Output the [X, Y] coordinate of the center of the cell containing the given text.  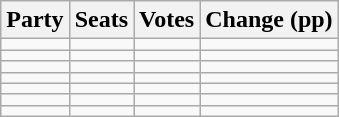
Votes [167, 20]
Seats [101, 20]
Change (pp) [269, 20]
Party [35, 20]
